Scan for the cell matching the given text and deliver its [X, Y] coordinate at center. 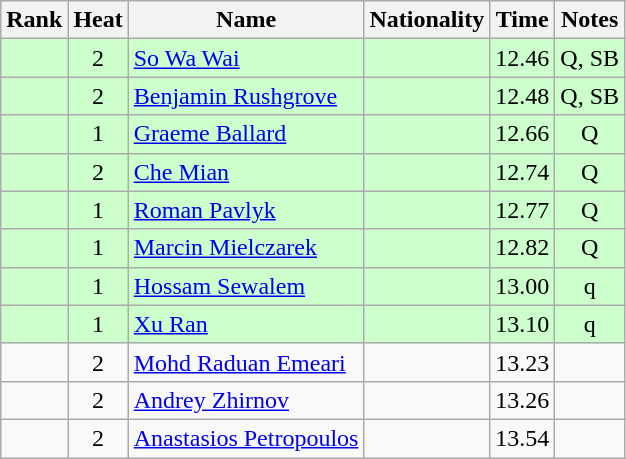
Heat [98, 20]
13.54 [522, 438]
12.77 [522, 210]
12.74 [522, 172]
Mohd Raduan Emeari [246, 362]
12.66 [522, 134]
Xu Ran [246, 324]
Andrey Zhirnov [246, 400]
12.46 [522, 58]
12.82 [522, 248]
Name [246, 20]
Che Mian [246, 172]
Benjamin Rushgrove [246, 96]
13.00 [522, 286]
Hossam Sewalem [246, 286]
Roman Pavlyk [246, 210]
13.26 [522, 400]
Anastasios Petropoulos [246, 438]
12.48 [522, 96]
Time [522, 20]
13.10 [522, 324]
Notes [590, 20]
So Wa Wai [246, 58]
Marcin Mielczarek [246, 248]
Graeme Ballard [246, 134]
Rank [34, 20]
13.23 [522, 362]
Nationality [427, 20]
